Detect which cell encompasses the target text, then output its (X, Y) center coordinate. 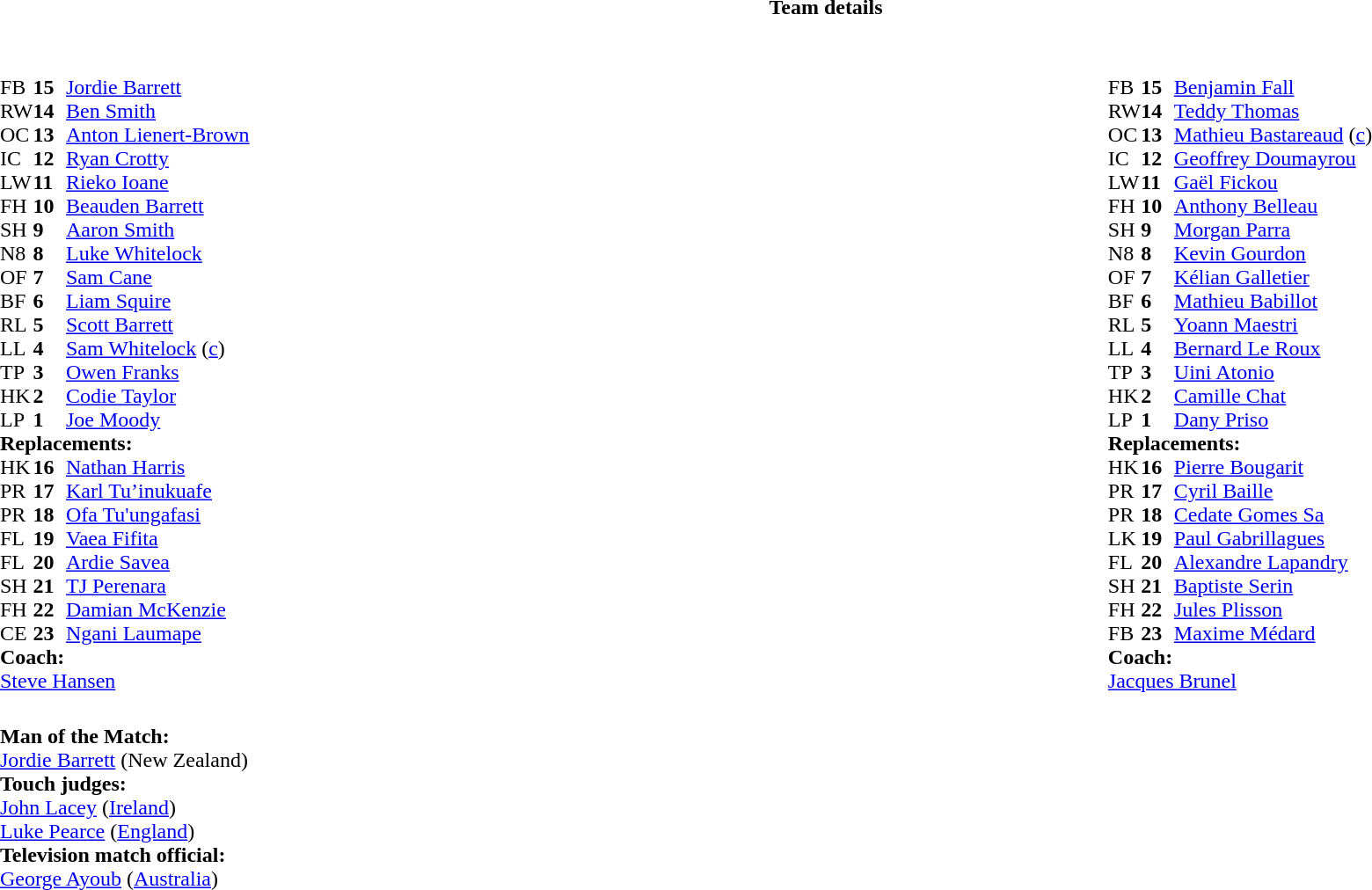
Geoffrey Doumayrou (1273, 158)
Mathieu Babillot (1273, 301)
Vaea Fifita (158, 538)
Rieko Ioane (158, 183)
TJ Perenara (158, 586)
Sam Whitelock (c) (158, 348)
Anthony Belleau (1273, 206)
Dany Priso (1273, 420)
Mathieu Bastareaud (c) (1273, 135)
Jordie Barrett (158, 88)
Aaron Smith (158, 230)
Kélian Galletier (1273, 278)
Joe Moody (158, 420)
Teddy Thomas (1273, 111)
Ofa Tu'ungafasi (158, 515)
Luke Whitelock (158, 253)
Kevin Gourdon (1273, 253)
Benjamin Fall (1273, 88)
Morgan Parra (1273, 230)
Liam Squire (158, 301)
Yoann Maestri (1273, 325)
Jules Plisson (1273, 610)
Bernard Le Roux (1273, 348)
Uini Atonio (1273, 373)
Pierre Bougarit (1273, 468)
Karl Tu’inukuafe (158, 491)
Camille Chat (1273, 396)
Owen Franks (158, 373)
Ngani Laumape (158, 633)
Ryan Crotty (158, 158)
Jacques Brunel (1240, 681)
Ben Smith (158, 111)
Cyril Baille (1273, 491)
Sam Cane (158, 278)
CE (17, 633)
Beauden Barrett (158, 206)
Gaël Fickou (1273, 183)
LK (1125, 538)
Paul Gabrillagues (1273, 538)
Baptiste Serin (1273, 586)
Scott Barrett (158, 325)
Cedate Gomes Sa (1273, 515)
Anton Lienert-Brown (158, 135)
Ardie Savea (158, 563)
Steve Hansen (125, 681)
Damian McKenzie (158, 610)
Nathan Harris (158, 468)
Codie Taylor (158, 396)
Alexandre Lapandry (1273, 563)
Maxime Médard (1273, 633)
